Pinpoint the cell where the given text exists, returning its (X, Y) midpoint coordinate. 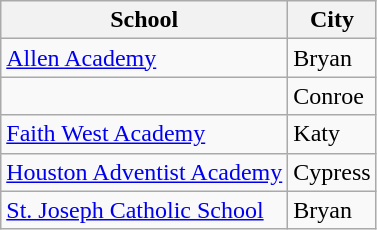
Conroe (332, 96)
School (144, 20)
Houston Adventist Academy (144, 172)
Faith West Academy (144, 134)
St. Joseph Catholic School (144, 210)
City (332, 20)
Cypress (332, 172)
Katy (332, 134)
Allen Academy (144, 58)
